Capture the cell that displays the provided text and extract its (x, y) central coordinate. 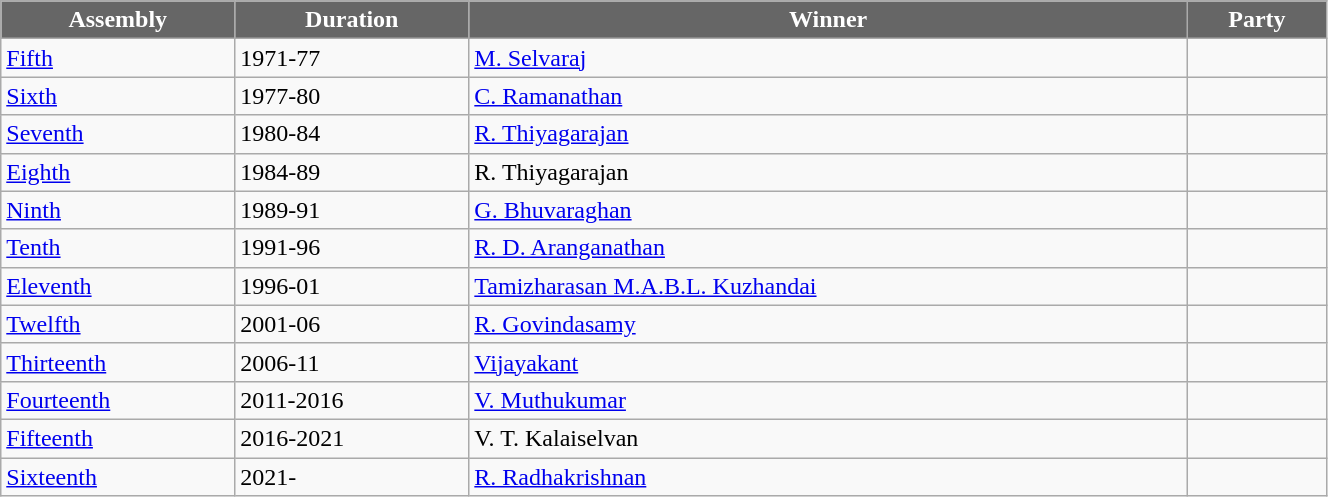
Winner (828, 20)
2021- (352, 477)
R. Radhakrishnan (828, 477)
Tamizharasan M.A.B.L. Kuzhandai (828, 286)
Ninth (118, 210)
R. Govindasamy (828, 324)
1996-01 (352, 286)
Sixteenth (118, 477)
1991-96 (352, 248)
1984-89 (352, 172)
C. Ramanathan (828, 96)
Tenth (118, 248)
R. D. Aranganathan (828, 248)
1977-80 (352, 96)
2016-2021 (352, 438)
Fourteenth (118, 400)
V. Muthukumar (828, 400)
Duration (352, 20)
Sixth (118, 96)
Thirteenth (118, 362)
Eighth (118, 172)
Seventh (118, 134)
Fifth (118, 58)
2006-11 (352, 362)
1971-77 (352, 58)
Assembly (118, 20)
M. Selvaraj (828, 58)
Twelfth (118, 324)
Fifteenth (118, 438)
V. T. Kalaiselvan (828, 438)
Party (1256, 20)
G. Bhuvaraghan (828, 210)
Eleventh (118, 286)
Vijayakant (828, 362)
1989-91 (352, 210)
1980-84 (352, 134)
2011-2016 (352, 400)
2001-06 (352, 324)
